Return [X, Y] of the center of cell containing provided text 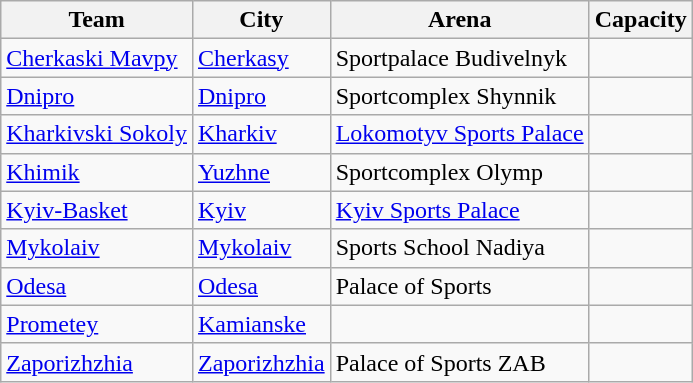
Yuzhne [261, 172]
Palace of Sports ZAB [460, 362]
Kharkiv [261, 134]
Sports School Nadiya [460, 248]
Kamianske [261, 324]
Cherkasy [261, 58]
Sportcomplex Olymp [460, 172]
Palace of Sports [460, 286]
Arena [460, 20]
Kyiv-Basket [97, 210]
Capacity [640, 20]
Lokomotyv Sports Palace [460, 134]
Khimik [97, 172]
Team [97, 20]
Cherkaski Mavpy [97, 58]
City [261, 20]
Sportcomplex Shynnik [460, 96]
Kyiv [261, 210]
Kharkivski Sokoly [97, 134]
Prometey [97, 324]
Kyiv Sports Palace [460, 210]
Sportpalace Budivelnyk [460, 58]
